Provide the [x, y] coordinate of the cell's center where the given text is located.  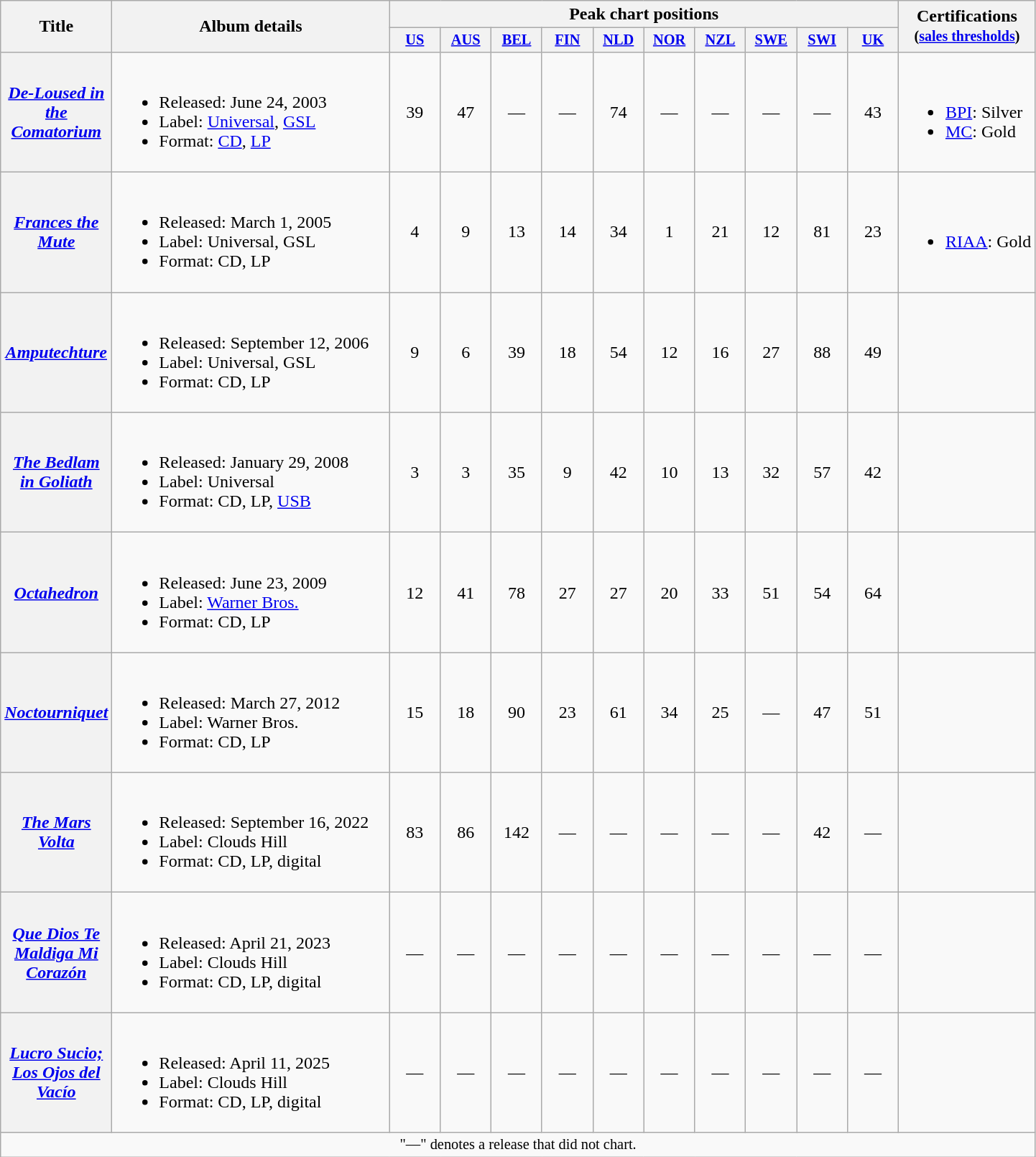
16 [720, 352]
15 [415, 713]
35 [517, 473]
25 [720, 713]
The Mars Volta [56, 832]
The Bedlam in Goliath [56, 473]
33 [720, 592]
64 [874, 592]
4 [415, 233]
74 [618, 112]
SWI [822, 40]
90 [517, 713]
AUS [466, 40]
Released: September 12, 2006Label: Universal, GSLFormat: CD, LP [251, 352]
81 [822, 233]
57 [822, 473]
Que Dios Te Maldiga Mi Corazón [56, 953]
Octahedron [56, 592]
88 [822, 352]
41 [466, 592]
32 [772, 473]
86 [466, 832]
20 [670, 592]
Noctourniquet [56, 713]
SWE [772, 40]
10 [670, 473]
NZL [720, 40]
US [415, 40]
21 [720, 233]
6 [466, 352]
Released: June 24, 2003Label: Universal, GSLFormat: CD, LP [251, 112]
Title [56, 27]
BEL [517, 40]
Released: April 11, 2025Label: Clouds HillFormat: CD, LP, digital [251, 1072]
Frances the Mute [56, 233]
49 [874, 352]
1 [670, 233]
UK [874, 40]
Released: January 29, 2008Label: UniversalFormat: CD, LP, USB [251, 473]
61 [618, 713]
Album details [251, 27]
De-Loused in the Comatorium [56, 112]
Peak chart positions [644, 14]
78 [517, 592]
83 [415, 832]
Released: March 27, 2012Label: Warner Bros.Format: CD, LP [251, 713]
14 [568, 233]
FIN [568, 40]
Lucro Sucio; Los Ojos del Vacío [56, 1072]
RIAA: Gold [967, 233]
Released: June 23, 2009Label: Warner Bros.Format: CD, LP [251, 592]
"—" denotes a release that did not chart. [519, 1145]
BPI: SilverMC: Gold [967, 112]
NOR [670, 40]
Released: April 21, 2023Label: Clouds HillFormat: CD, LP, digital [251, 953]
142 [517, 832]
Certifications(sales thresholds) [967, 27]
Amputechture [56, 352]
NLD [618, 40]
Released: September 16, 2022Label: Clouds HillFormat: CD, LP, digital [251, 832]
Released: March 1, 2005Label: Universal, GSLFormat: CD, LP [251, 233]
43 [874, 112]
